Provide the [X, Y] coordinate of the cell's center where the given text is located.  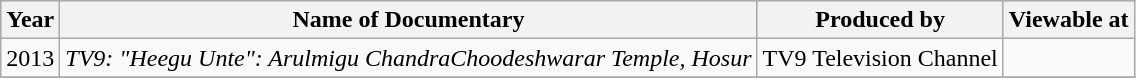
Produced by [880, 20]
Name of Documentary [408, 20]
TV9: "Heegu Unte": Arulmigu ChandraChoodeshwarar Temple, Hosur [408, 58]
Viewable at [1068, 20]
TV9 Television Channel [880, 58]
2013 [30, 58]
Year [30, 20]
